Determine the [x, y] coordinate at the center of the cell enclosing the given text.  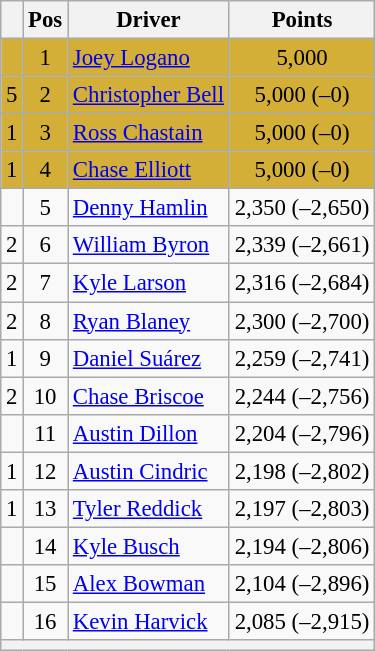
2,300 (–2,700) [302, 321]
Joey Logano [149, 58]
Kyle Busch [149, 546]
2,104 (–2,896) [302, 584]
5,000 [302, 58]
10 [46, 396]
Alex Bowman [149, 584]
Kyle Larson [149, 283]
2,350 (–2,650) [302, 208]
Ross Chastain [149, 133]
11 [46, 433]
2,316 (–2,684) [302, 283]
2,194 (–2,806) [302, 546]
William Byron [149, 245]
Austin Cindric [149, 471]
7 [46, 283]
Austin Dillon [149, 433]
Ryan Blaney [149, 321]
9 [46, 358]
2,244 (–2,756) [302, 396]
12 [46, 471]
2,204 (–2,796) [302, 433]
8 [46, 321]
Chase Briscoe [149, 396]
2,085 (–2,915) [302, 621]
14 [46, 546]
Pos [46, 20]
2,339 (–2,661) [302, 245]
2,259 (–2,741) [302, 358]
Denny Hamlin [149, 208]
15 [46, 584]
Christopher Bell [149, 95]
3 [46, 133]
16 [46, 621]
Driver [149, 20]
13 [46, 509]
Daniel Suárez [149, 358]
6 [46, 245]
2,197 (–2,803) [302, 509]
2,198 (–2,802) [302, 471]
Points [302, 20]
Chase Elliott [149, 170]
Tyler Reddick [149, 509]
4 [46, 170]
Kevin Harvick [149, 621]
